Return [X, Y] of the center of cell containing provided text 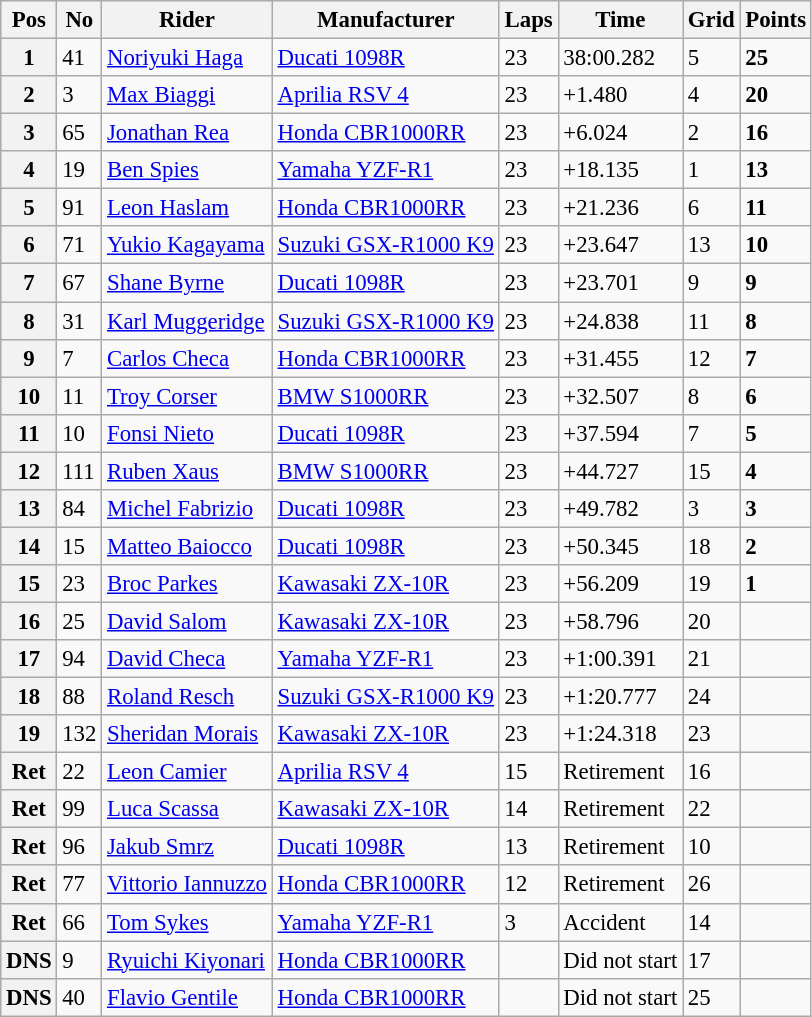
+1:20.777 [620, 697]
+21.236 [620, 208]
Shane Byrne [188, 283]
Ruben Xaus [188, 471]
Luca Scassa [188, 809]
+31.455 [620, 358]
Broc Parkes [188, 584]
31 [80, 321]
+1.480 [620, 95]
77 [80, 885]
Laps [528, 20]
Roland Resch [188, 697]
66 [80, 922]
Grid [712, 20]
38:00.282 [620, 58]
+32.507 [620, 396]
Manufacturer [386, 20]
Leon Haslam [188, 208]
71 [80, 245]
Yukio Kagayama [188, 245]
Michel Fabrizio [188, 509]
Ben Spies [188, 170]
Jakub Smrz [188, 847]
111 [80, 471]
132 [80, 734]
Time [620, 20]
Pos [29, 20]
88 [80, 697]
+58.796 [620, 621]
99 [80, 809]
Ryuichi Kiyonari [188, 960]
Max Biaggi [188, 95]
Flavio Gentile [188, 997]
96 [80, 847]
+50.345 [620, 546]
65 [80, 133]
+37.594 [620, 433]
+18.135 [620, 170]
Leon Camier [188, 772]
Vittorio Iannuzzo [188, 885]
+23.701 [620, 283]
No [80, 20]
Matteo Baiocco [188, 546]
+24.838 [620, 321]
David Checa [188, 659]
94 [80, 659]
+56.209 [620, 584]
67 [80, 283]
Points [776, 20]
21 [712, 659]
+23.647 [620, 245]
91 [80, 208]
Noriyuki Haga [188, 58]
26 [712, 885]
40 [80, 997]
Rider [188, 20]
84 [80, 509]
+49.782 [620, 509]
41 [80, 58]
24 [712, 697]
Carlos Checa [188, 358]
Accident [620, 922]
Karl Muggeridge [188, 321]
Tom Sykes [188, 922]
+1:00.391 [620, 659]
Jonathan Rea [188, 133]
Sheridan Morais [188, 734]
David Salom [188, 621]
+1:24.318 [620, 734]
+44.727 [620, 471]
Fonsi Nieto [188, 433]
Troy Corser [188, 396]
+6.024 [620, 133]
